For the text-containing cell, return its midpoint in [x, y] coordinate format. 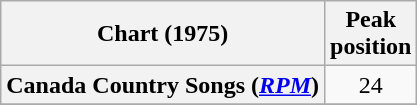
Canada Country Songs (RPM) [163, 85]
Chart (1975) [163, 34]
Peak position [371, 34]
24 [371, 85]
